Identify which cell holds the provided text, then report its (X, Y) central coordinate. 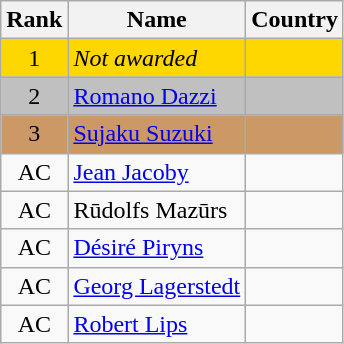
1 (34, 58)
Country (295, 20)
Sujaku Suzuki (157, 134)
Rank (34, 20)
Jean Jacoby (157, 172)
2 (34, 96)
Robert Lips (157, 324)
Romano Dazzi (157, 96)
Name (157, 20)
Not awarded (157, 58)
Rūdolfs Mazūrs (157, 210)
Georg Lagerstedt (157, 286)
Désiré Piryns (157, 248)
3 (34, 134)
